Pinpoint the cell where the given text exists, returning its [x, y] midpoint coordinate. 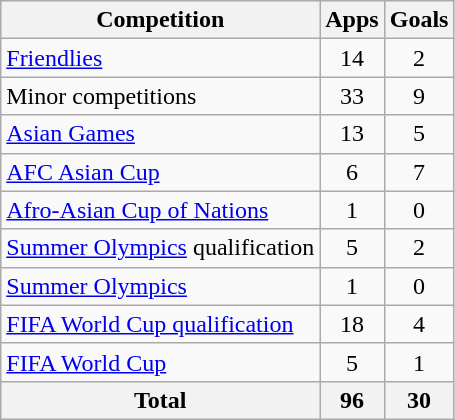
96 [352, 400]
Summer Olympics qualification [160, 248]
14 [352, 58]
AFC Asian Cup [160, 172]
FIFA World Cup qualification [160, 324]
30 [419, 400]
FIFA World Cup [160, 362]
Apps [352, 20]
18 [352, 324]
13 [352, 134]
Total [160, 400]
Minor competitions [160, 96]
Asian Games [160, 134]
Goals [419, 20]
4 [419, 324]
6 [352, 172]
Friendlies [160, 58]
9 [419, 96]
33 [352, 96]
7 [419, 172]
Summer Olympics [160, 286]
Competition [160, 20]
Afro-Asian Cup of Nations [160, 210]
